From the cell containing the given text, extract its center point as (X, Y) coordinate. 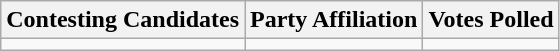
Party Affiliation (334, 20)
Contesting Candidates (123, 20)
Votes Polled (491, 20)
